Locate the cell with the specified text and output its (x, y) center coordinate. 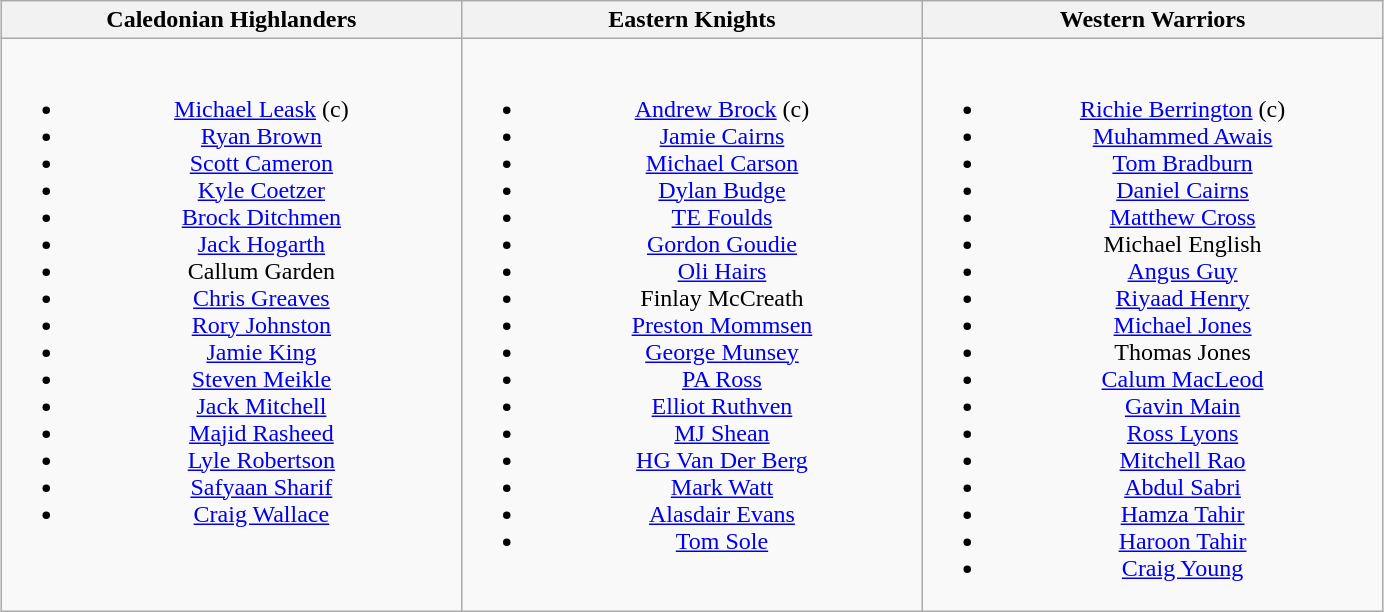
Western Warriors (1152, 20)
Eastern Knights (692, 20)
Caledonian Highlanders (232, 20)
